For the text-containing cell, return its midpoint in [X, Y] coordinate format. 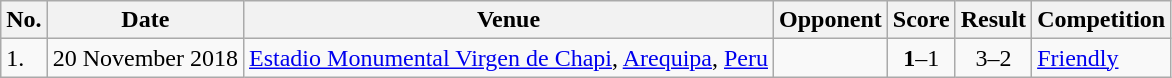
Opponent [831, 20]
Estadio Monumental Virgen de Chapi, Arequipa, Peru [509, 58]
Score [921, 20]
Friendly [1102, 58]
1. [24, 58]
20 November 2018 [145, 58]
Competition [1102, 20]
Result [993, 20]
Venue [509, 20]
No. [24, 20]
1–1 [921, 58]
Date [145, 20]
3–2 [993, 58]
